For the text-containing cell, return its midpoint in (x, y) coordinate format. 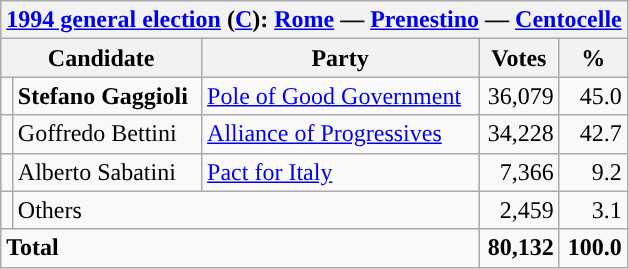
Votes (520, 58)
Goffredo Bettini (106, 134)
Candidate (102, 58)
36,079 (520, 96)
Party (340, 58)
34,228 (520, 134)
Others (245, 210)
9.2 (593, 172)
Pole of Good Government (340, 96)
% (593, 58)
100.0 (593, 248)
Stefano Gaggioli (106, 96)
3.1 (593, 210)
Alliance of Progressives (340, 134)
Pact for Italy (340, 172)
Alberto Sabatini (106, 172)
Total (240, 248)
1994 general election (C): Rome — Prenestino — Centocelle (314, 20)
2,459 (520, 210)
7,366 (520, 172)
42.7 (593, 134)
80,132 (520, 248)
45.0 (593, 96)
